Locate the cell with the specified text and output its [x, y] center coordinate. 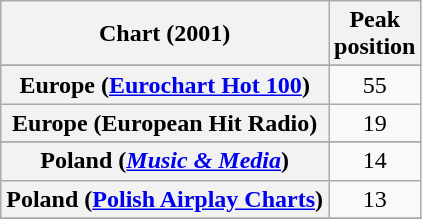
14 [375, 161]
Chart (2001) [165, 34]
Europe (Eurochart Hot 100) [165, 85]
55 [375, 85]
Peakposition [375, 34]
Poland (Polish Airplay Charts) [165, 199]
13 [375, 199]
Poland (Music & Media) [165, 161]
Europe (European Hit Radio) [165, 123]
19 [375, 123]
